Output the (X, Y) coordinate of the center of the cell containing the given text.  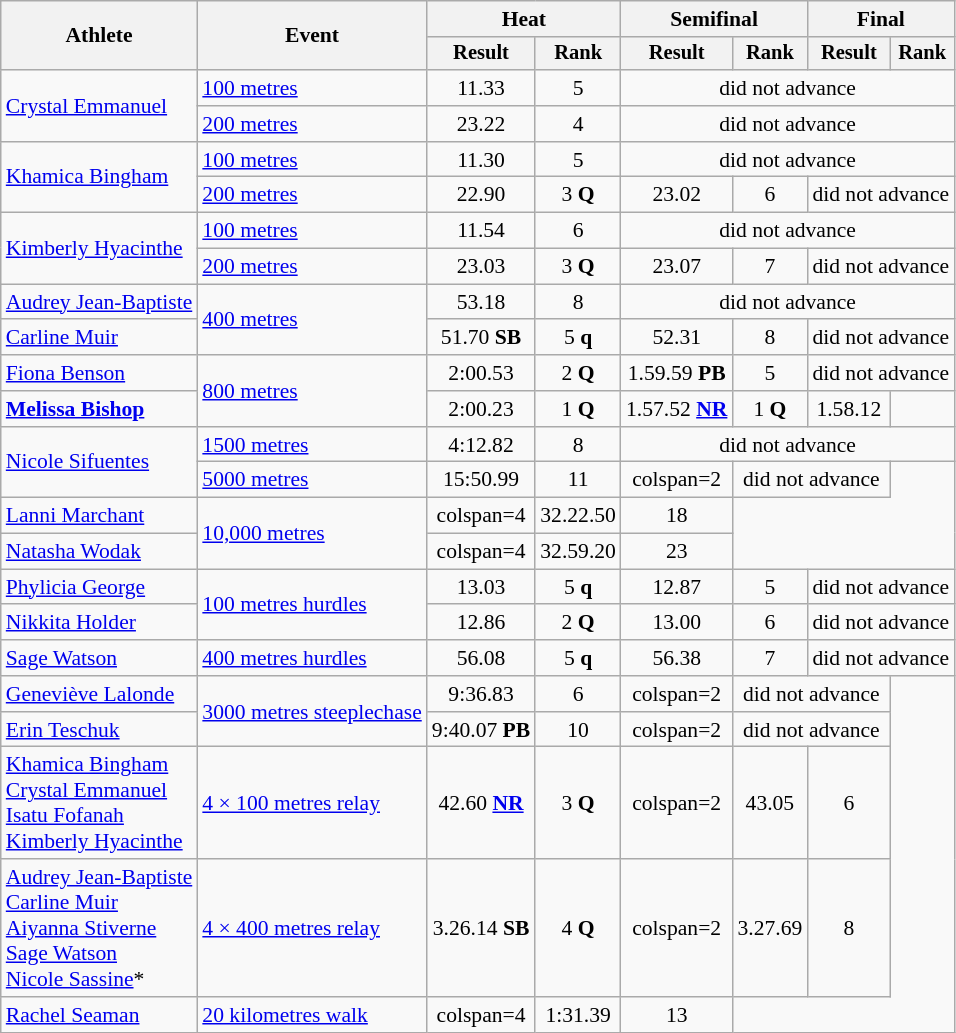
400 metres hurdles (312, 658)
56.38 (676, 658)
10 (578, 730)
Semifinal (714, 19)
42.60 NR (481, 803)
Event (312, 36)
1.58.12 (848, 409)
Nikkita Holder (100, 623)
4 × 100 metres relay (312, 803)
12.86 (481, 623)
400 metres (312, 320)
56.08 (481, 658)
12.87 (676, 587)
1.57.52 NR (676, 409)
32.59.20 (578, 552)
4 × 400 metres relay (312, 928)
13.00 (676, 623)
1500 metres (312, 445)
18 (676, 516)
Audrey Jean-BaptisteCarline MuirAiyanna StiverneSage WatsonNicole Sassine* (100, 928)
Phylicia George (100, 587)
Athlete (100, 36)
Erin Teschuk (100, 730)
2:00.23 (481, 409)
11 (578, 480)
43.05 (770, 803)
9:36.83 (481, 694)
23 (676, 552)
11.33 (481, 88)
Final (880, 19)
Sage Watson (100, 658)
Crystal Emmanuel (100, 106)
Audrey Jean-Baptiste (100, 302)
100 metres hurdles (312, 604)
23.22 (481, 124)
2:00.53 (481, 373)
15:50.99 (481, 480)
4 (578, 124)
9:40.07 PB (481, 730)
Kimberly Hyacinthe (100, 248)
51.70 SB (481, 338)
5000 metres (312, 480)
10,000 metres (312, 534)
22.90 (481, 195)
Khamica BinghamCrystal EmmanuelIsatu FofanahKimberly Hyacinthe (100, 803)
Heat (524, 19)
Melissa Bishop (100, 409)
32.22.50 (578, 516)
13.03 (481, 587)
52.31 (676, 338)
3000 metres steeplechase (312, 712)
Fiona Benson (100, 373)
Rachel Seaman (100, 1015)
800 metres (312, 390)
Nicole Sifuentes (100, 462)
4 Q (578, 928)
53.18 (481, 302)
Natasha Wodak (100, 552)
3.27.69 (770, 928)
1.59.59 PB (676, 373)
Carline Muir (100, 338)
11.30 (481, 160)
4:12.82 (481, 445)
23.03 (481, 267)
23.02 (676, 195)
23.07 (676, 267)
3.26.14 SB (481, 928)
Geneviève Lalonde (100, 694)
13 (676, 1015)
Lanni Marchant (100, 516)
1:31.39 (578, 1015)
11.54 (481, 231)
Khamica Bingham (100, 178)
20 kilometres walk (312, 1015)
